Extract the [X, Y] coordinate from the center of the cell holding the provided text.  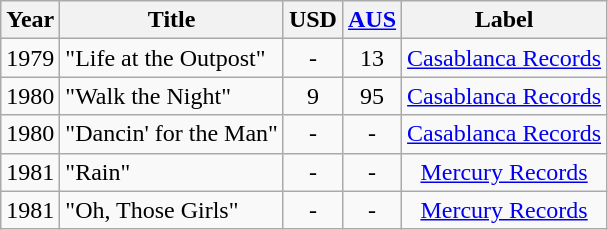
"Life at the Outpost" [172, 58]
"Walk the Night" [172, 96]
Title [172, 20]
13 [372, 58]
USD [312, 20]
1979 [30, 58]
Label [504, 20]
95 [372, 96]
"Rain" [172, 172]
"Dancin' for the Man" [172, 134]
"Oh, Those Girls" [172, 210]
AUS [372, 20]
Year [30, 20]
9 [312, 96]
